Return the (x, y) coordinate for the center point of the cell that contains the specified text.  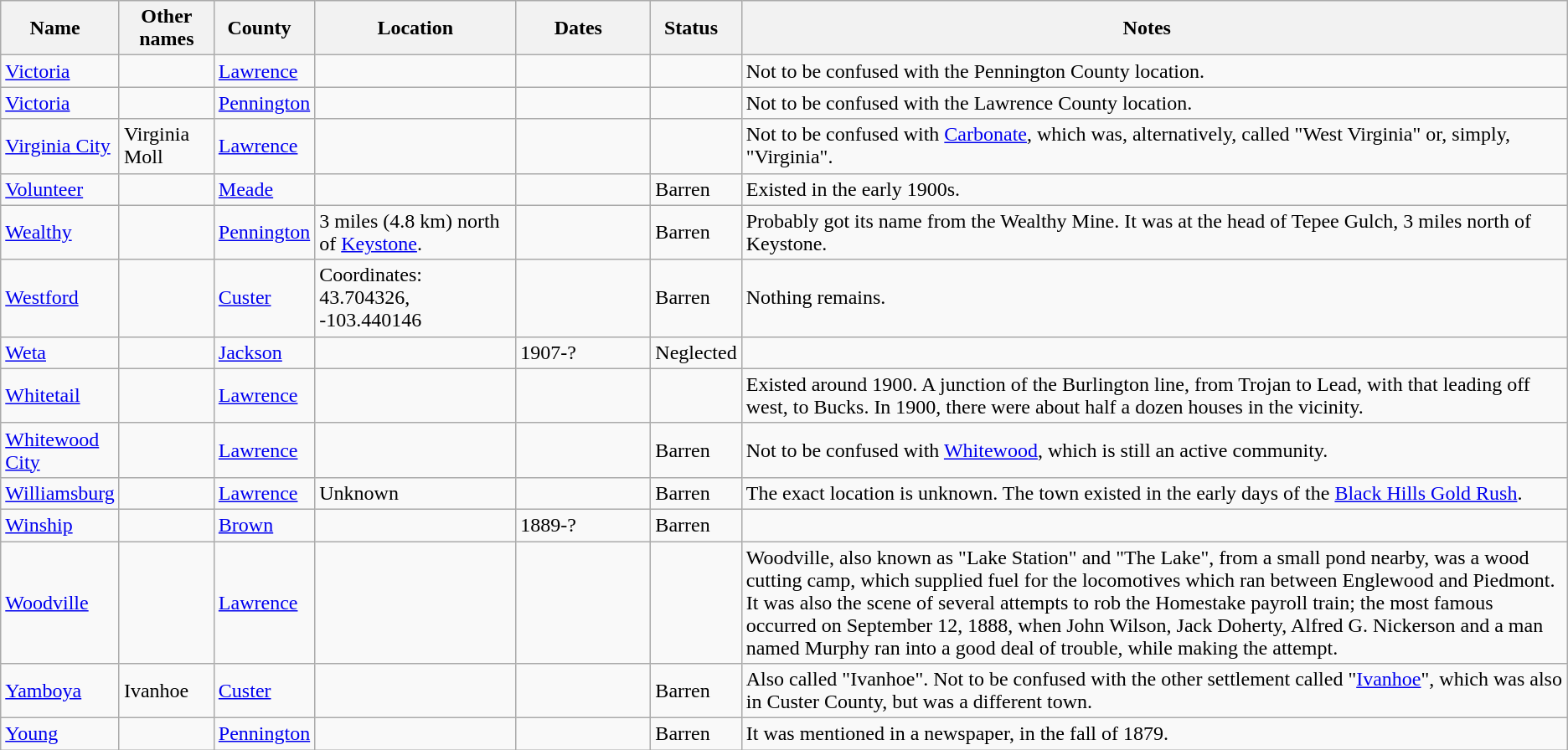
Existed in the early 1900s. (1154, 189)
Virginia City (60, 146)
Probably got its name from the Wealthy Mine. It was at the head of Tepee Gulch, 3 miles north of Keystone. (1154, 233)
Jackson (264, 352)
Also called "Ivanhoe". Not to be confused with the other settlement called "Ivanhoe", which was also in Custer County, but was a different town. (1154, 691)
1889-? (583, 525)
Not to be confused with the Lawrence County location. (1154, 103)
Nothing remains. (1154, 298)
Yamboya (60, 691)
Notes (1154, 28)
County (264, 28)
Woodville (60, 602)
Ivanhoe (166, 691)
Other names (166, 28)
Brown (264, 525)
1907-? (583, 352)
Not to be confused with the Pennington County location. (1154, 71)
Not to be confused with Whitewood, which is still an active community. (1154, 450)
Dates (583, 28)
Weta (60, 352)
Whitewood City (60, 450)
Wealthy (60, 233)
Winship (60, 525)
Status (696, 28)
The exact location is unknown. The town existed in the early days of the Black Hills Gold Rush. (1154, 493)
Unknown (415, 493)
3 miles (4.8 km) north of Keystone. (415, 233)
It was mentioned in a newspaper, in the fall of 1879. (1154, 734)
Name (60, 28)
Coordinates: 43.704326, -103.440146 (415, 298)
Whitetail (60, 395)
Young (60, 734)
Westford (60, 298)
Virginia Moll (166, 146)
Neglected (696, 352)
Meade (264, 189)
Not to be confused with Carbonate, which was, alternatively, called "West Virginia" or, simply, "Virginia". (1154, 146)
Volunteer (60, 189)
Williamsburg (60, 493)
Location (415, 28)
